Extract the (X, Y) coordinate from the center of the cell holding the provided text.  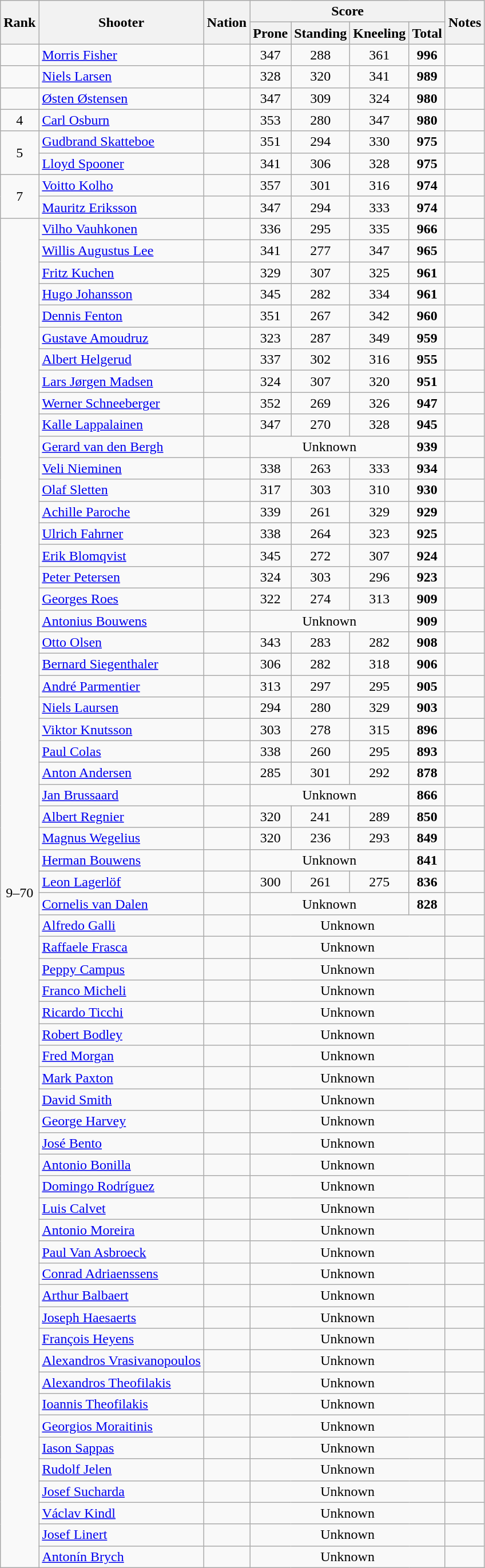
278 (320, 730)
965 (427, 250)
906 (427, 664)
Carl Osburn (121, 120)
Kneeling (380, 33)
336 (271, 229)
Notes (464, 22)
Dennis Fenton (121, 316)
270 (320, 425)
905 (427, 686)
Magnus Wegelius (121, 838)
José Bento (121, 1143)
André Parmentier (121, 686)
Anton Andersen (121, 773)
352 (271, 403)
929 (427, 512)
Cornelis van Dalen (121, 904)
Jan Brussaard (121, 795)
309 (320, 98)
274 (320, 599)
David Smith (121, 1100)
Lars Jørgen Madsen (121, 381)
283 (320, 643)
Albert Helgerud (121, 360)
Peter Petersen (121, 577)
939 (427, 447)
326 (380, 403)
Voitto Kolho (121, 185)
335 (380, 229)
Josef Linert (121, 1535)
310 (380, 490)
Veli Nieminen (121, 468)
353 (271, 120)
267 (320, 316)
Leon Lagerlöf (121, 882)
285 (271, 773)
893 (427, 751)
Antonio Moreira (121, 1230)
Franco Micheli (121, 991)
Ricardo Ticchi (121, 1013)
297 (320, 686)
Raffaele Frasca (121, 947)
Alexandros Theofilakis (121, 1383)
850 (427, 817)
Ioannis Theofilakis (121, 1404)
925 (427, 534)
Václav Kindl (121, 1513)
828 (427, 904)
322 (271, 599)
Conrad Adriaenssens (121, 1273)
9–70 (19, 893)
Willis Augustus Lee (121, 250)
Gudbrand Skatteboe (121, 142)
Total (427, 33)
Luis Calvet (121, 1208)
Paul Colas (121, 751)
Georges Roes (121, 599)
Josef Sucharda (121, 1491)
343 (271, 643)
908 (427, 643)
339 (271, 512)
Arthur Balbaert (121, 1295)
966 (427, 229)
Erik Blomqvist (121, 555)
Herman Bouwens (121, 860)
342 (380, 316)
Albert Regnier (121, 817)
George Harvey (121, 1121)
François Heyens (121, 1339)
Score (348, 11)
Mark Paxton (121, 1078)
959 (427, 338)
361 (380, 55)
Rank (19, 22)
315 (380, 730)
Alfredo Galli (121, 925)
Robert Bodley (121, 1034)
Vilho Vauhkonen (121, 229)
Viktor Knutsson (121, 730)
Shooter (121, 22)
849 (427, 838)
260 (320, 751)
Antonius Bouwens (121, 620)
334 (380, 295)
Nation (226, 22)
Joseph Haesaerts (121, 1317)
Prone (271, 33)
236 (320, 838)
Gustave Amoudruz (121, 338)
Østen Østensen (121, 98)
272 (320, 555)
Fred Morgan (121, 1056)
Otto Olsen (121, 643)
5 (19, 153)
836 (427, 882)
Werner Schneeberger (121, 403)
337 (271, 360)
Alexandros Vrasivanopoulos (121, 1361)
Peppy Campus (121, 969)
357 (271, 185)
Standing (320, 33)
866 (427, 795)
293 (380, 838)
264 (320, 534)
Rudolf Jelen (121, 1470)
923 (427, 577)
903 (427, 708)
878 (427, 773)
Olaf Sletten (121, 490)
275 (380, 882)
241 (320, 817)
Lloyd Spooner (121, 164)
318 (380, 664)
4 (19, 120)
Domingo Rodríguez (121, 1187)
Antonín Brych (121, 1557)
317 (271, 490)
996 (427, 55)
263 (320, 468)
Niels Laursen (121, 708)
Paul Van Asbroeck (121, 1252)
Bernard Siegenthaler (121, 664)
Ulrich Fahrner (121, 534)
Fritz Kuchen (121, 273)
288 (320, 55)
269 (320, 403)
277 (320, 250)
Hugo Johansson (121, 295)
896 (427, 730)
349 (380, 338)
302 (320, 360)
Kalle Lappalainen (121, 425)
934 (427, 468)
951 (427, 381)
989 (427, 77)
289 (380, 817)
960 (427, 316)
Morris Fisher (121, 55)
945 (427, 425)
Antonio Bonilla (121, 1165)
924 (427, 555)
292 (380, 773)
841 (427, 860)
930 (427, 490)
7 (19, 196)
296 (380, 577)
300 (271, 882)
287 (320, 338)
955 (427, 360)
Mauritz Eriksson (121, 207)
330 (380, 142)
325 (380, 273)
Gerard van den Bergh (121, 447)
Iason Sappas (121, 1448)
Georgios Moraitinis (121, 1426)
947 (427, 403)
Achille Paroche (121, 512)
Niels Larsen (121, 77)
